Return (X, Y) of the center of cell containing provided text 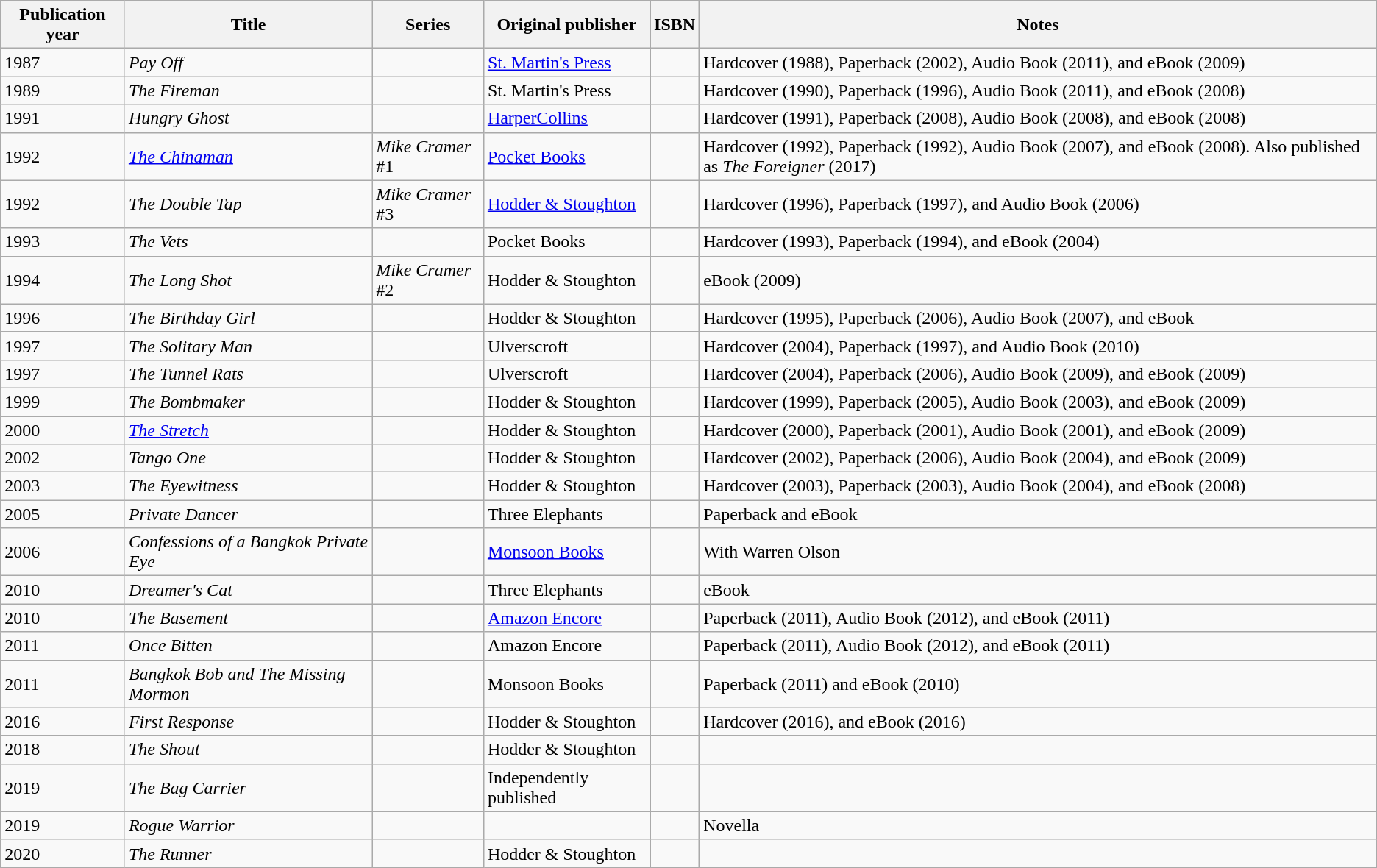
1989 (63, 90)
1996 (63, 318)
Mike Cramer #3 (428, 204)
The Double Tap (248, 204)
eBook (1039, 590)
Hardcover (1995), Paperback (2006), Audio Book (2007), and eBook (1039, 318)
1994 (63, 280)
Mike Cramer #1 (428, 156)
2016 (63, 722)
The Birthday Girl (248, 318)
Independently published (566, 787)
Novella (1039, 825)
Hardcover (1999), Paperback (2005), Audio Book (2003), and eBook (2009) (1039, 402)
Hardcover (1996), Paperback (1997), and Audio Book (2006) (1039, 204)
1991 (63, 118)
Dreamer's Cat (248, 590)
Hardcover (1990), Paperback (1996), Audio Book (2011), and eBook (2008) (1039, 90)
The Bombmaker (248, 402)
1993 (63, 242)
Hardcover (2004), Paperback (2006), Audio Book (2009), and eBook (2009) (1039, 374)
The Shout (248, 750)
Hungry Ghost (248, 118)
The Runner (248, 853)
2002 (63, 458)
The Eyewitness (248, 486)
Hardcover (2000), Paperback (2001), Audio Book (2001), and eBook (2009) (1039, 430)
2018 (63, 750)
Notes (1039, 25)
2005 (63, 514)
Confessions of a Bangkok Private Eye (248, 552)
First Response (248, 722)
2006 (63, 552)
Paperback (2011) and eBook (2010) (1039, 684)
Publication year (63, 25)
Tango One (248, 458)
eBook (2009) (1039, 280)
The Long Shot (248, 280)
Mike Cramer #2 (428, 280)
Once Bitten (248, 646)
The Stretch (248, 430)
Hardcover (1992), Paperback (1992), Audio Book (2007), and eBook (2008). Also published as The Foreigner (2017) (1039, 156)
2003 (63, 486)
ISBN (675, 25)
The Basement (248, 618)
The Fireman (248, 90)
Original publisher (566, 25)
Title (248, 25)
Rogue Warrior (248, 825)
Hardcover (2016), and eBook (2016) (1039, 722)
The Vets (248, 242)
1987 (63, 63)
Paperback and eBook (1039, 514)
2000 (63, 430)
The Chinaman (248, 156)
The Tunnel Rats (248, 374)
Hardcover (2003), Paperback (2003), Audio Book (2004), and eBook (2008) (1039, 486)
Private Dancer (248, 514)
1999 (63, 402)
Hardcover (1993), Paperback (1994), and eBook (2004) (1039, 242)
The Bag Carrier (248, 787)
Hardcover (1988), Paperback (2002), Audio Book (2011), and eBook (2009) (1039, 63)
Series (428, 25)
Hardcover (1991), Paperback (2008), Audio Book (2008), and eBook (2008) (1039, 118)
Hardcover (2004), Paperback (1997), and Audio Book (2010) (1039, 346)
The Solitary Man (248, 346)
Bangkok Bob and The Missing Mormon (248, 684)
Pay Off (248, 63)
HarperCollins (566, 118)
With Warren Olson (1039, 552)
Hardcover (2002), Paperback (2006), Audio Book (2004), and eBook (2009) (1039, 458)
2020 (63, 853)
